Output the (x, y) coordinate of the center of the cell containing the given text.  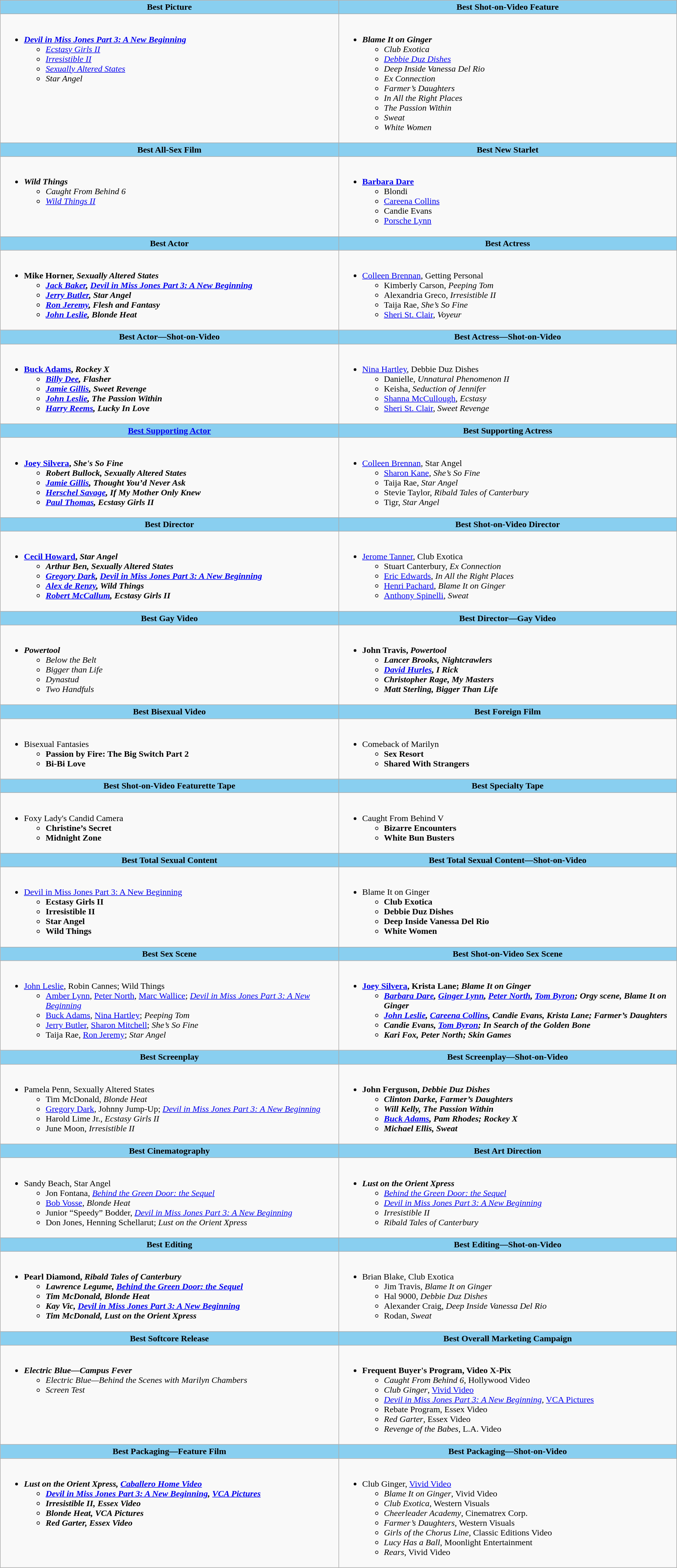
Best Packaging—Shot-on-Video (508, 1452)
Best Screenplay—Shot-on-Video (508, 1057)
Best Director (169, 524)
Best Specialty Tape (508, 786)
Comeback of MarilynSex ResortShared With Strangers (508, 749)
Best Supporting Actress (508, 431)
Best Shot-on-Video Feature (508, 7)
Best Director—Gay Video (508, 618)
Best Softcore Release (169, 1338)
PowertoolBelow the BeltBigger than LifeDynastudTwo Handfuls (169, 665)
Best Total Sexual Content—Shot-on-Video (508, 860)
Brian Blake, Club ExoticaJim Travis, Blame It on GingerHal 9000, Debbie Duz DishesAlexander Craig, Deep Inside Vanessa Del RioRodan, Sweat (508, 1291)
John Ferguson, Debbie Duz DishesClinton Darke, Farmer’s DaughtersWill Kelly, The Passion WithinBuck Adams, Pam Rhodes; Rockey XMichael Ellis, Sweat (508, 1104)
Devil in Miss Jones Part 3: A New BeginningEcstasy Girls IIIrresistible IIStar AngelWild Things (169, 907)
Best Actor—Shot-on-Video (169, 337)
Best Picture (169, 7)
Best Shot-on-Video Director (508, 524)
Best New Starlet (508, 150)
Devil in Miss Jones Part 3: A New BeginningEcstasy Girls IIIrresistible IISexually Altered StatesStar Angel (169, 78)
Bisexual FantasiesPassion by Fire: The Big Switch Part 2Bi-Bi Love (169, 749)
Barbara DareBlondiCareena CollinsCandie EvansPorsche Lynn (508, 197)
Nina Hartley, Debbie Duz DishesDanielle, Unnatural Phenomenon IIKeisha, Seduction of JenniferShanna McCullough, EcstasySheri St. Clair, Sweet Revenge (508, 384)
Best Editing—Shot-on-Video (508, 1244)
Best Foreign Film (508, 712)
Best Editing (169, 1244)
Best Art Direction (508, 1151)
Caught From Behind VBizarre EncountersWhite Bun Busters (508, 823)
Best Actor (169, 243)
Wild ThingsCaught From Behind 6Wild Things II (169, 197)
Best Supporting Actor (169, 431)
Best Packaging—Feature Film (169, 1452)
Foxy Lady's Candid CameraChristine’s SecretMidnight Zone (169, 823)
Best Shot-on-Video Featurette Tape (169, 786)
Best Actress—Shot-on-Video (508, 337)
Buck Adams, Rockey XBilly Dee, FlasherJamie Gillis, Sweet RevengeJohn Leslie, The Passion WithinHarry Reems, Lucky In Love (169, 384)
Best Shot-on-Video Sex Scene (508, 954)
John Travis, PowertoolLancer Brooks, NightcrawlersDavid Hurles, I RickChristopher Rage, My MastersMatt Sterling, Bigger Than Life (508, 665)
Best Gay Video (169, 618)
Colleen Brennan, Getting PersonalKimberly Carson, Peeping TomAlexandria Greco, Irresistible IITaija Rae, She’s So FineSheri St. Clair, Voyeur (508, 290)
Lust on the Orient XpressBehind the Green Door: the SequelDevil in Miss Jones Part 3: A New BeginningIrresistible IIRibald Tales of Canterbury (508, 1197)
Best Bisexual Video (169, 712)
Best Screenplay (169, 1057)
Best Cinematography (169, 1151)
Best All-Sex Film (169, 150)
Best Actress (508, 243)
Best Overall Marketing Campaign (508, 1338)
Blame It on GingerClub ExoticaDebbie Duz DishesDeep Inside Vanessa Del RioWhite Women (508, 907)
Colleen Brennan, Star AngelSharon Kane, She’s So FineTaija Rae, Star AngelStevie Taylor, Ribald Tales of CanterburyTigr, Star Angel (508, 477)
Best Total Sexual Content (169, 860)
Electric Blue—Campus FeverElectric Blue—Behind the Scenes with Marilyn ChambersScreen Test (169, 1395)
Best Sex Scene (169, 954)
